Capture the cell that displays the provided text and extract its [X, Y] central coordinate. 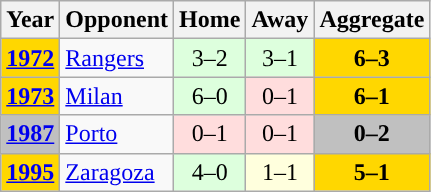
Home [210, 20]
1973 [30, 96]
1995 [30, 172]
0–2 [372, 134]
6–0 [210, 96]
Opponent [117, 20]
4–0 [210, 172]
Milan [117, 96]
Zaragoza [117, 172]
Aggregate [372, 20]
6–1 [372, 96]
1987 [30, 134]
6–3 [372, 58]
1–1 [280, 172]
Away [280, 20]
3–2 [210, 58]
Porto [117, 134]
Rangers [117, 58]
Year [30, 20]
5–1 [372, 172]
3–1 [280, 58]
1972 [30, 58]
